Scan for the cell matching the given text and deliver its (x, y) coordinate at center. 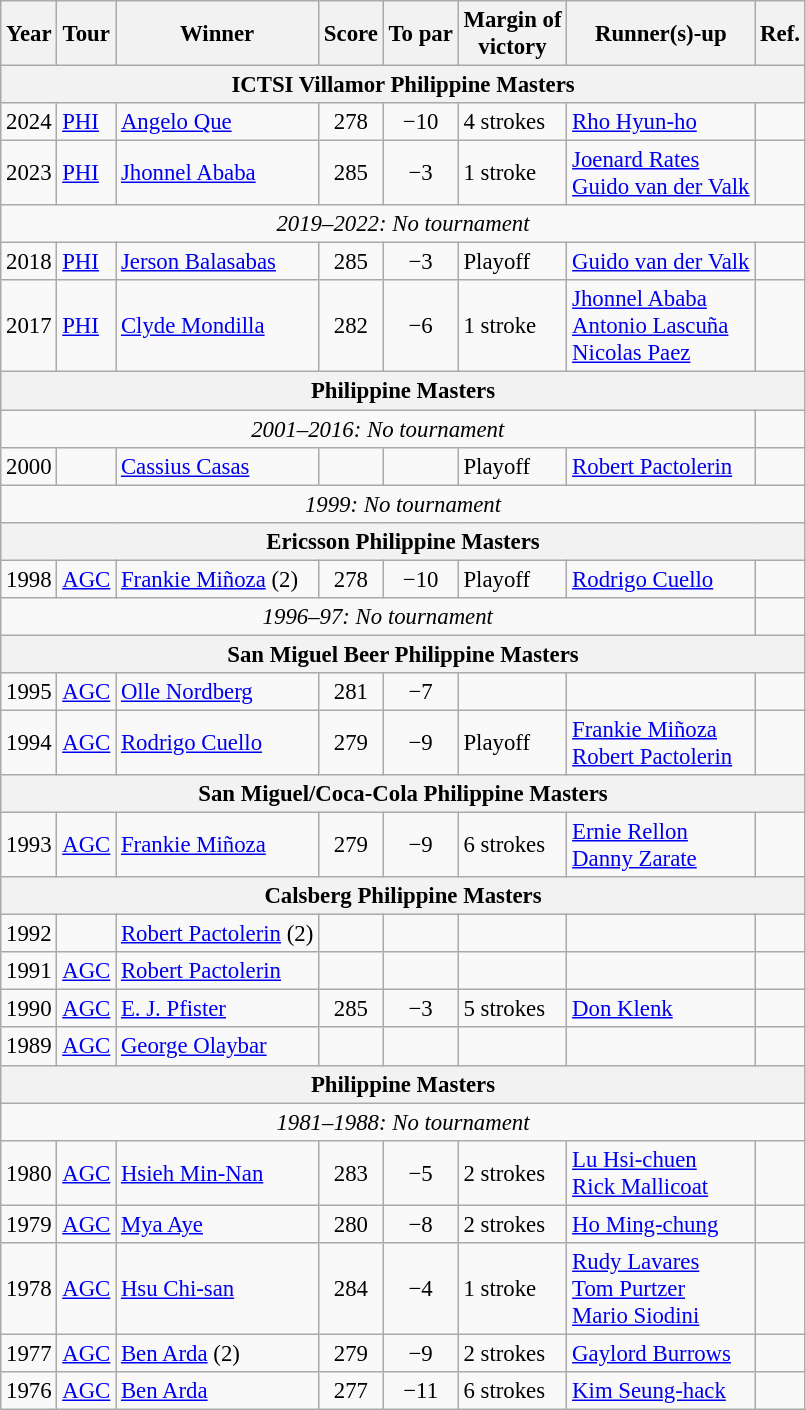
−7 (420, 692)
1994 (29, 742)
Cassius Casas (218, 466)
1999: No tournament (403, 504)
−11 (420, 1391)
ICTSI Villamor Philippine Masters (403, 85)
2024 (29, 122)
E. J. Pfister (218, 1009)
San Miguel/Coca-Cola Philippine Masters (403, 794)
Kim Seung-hack (661, 1391)
Frankie Miñoza (2) (218, 579)
Jerson Balasabas (218, 262)
1995 (29, 692)
Hsieh Min-Nan (218, 1172)
−8 (420, 1224)
Winner (218, 34)
Rudy Lavares Tom Purtzer Mario Siodini (661, 1289)
Ho Ming-chung (661, 1224)
Frankie Miñoza (218, 846)
−4 (420, 1289)
Year (29, 34)
George Olaybar (218, 1047)
Angelo Que (218, 122)
284 (352, 1289)
Margin ofvictory (512, 34)
1980 (29, 1172)
1992 (29, 934)
Hsu Chi-san (218, 1289)
To par (420, 34)
2019–2022: No tournament (403, 224)
1998 (29, 579)
1978 (29, 1289)
Mya Aye (218, 1224)
Frankie Miñoza Robert Pactolerin (661, 742)
1993 (29, 846)
Rho Hyun-ho (661, 122)
Jhonnel Ababa Antonio Lascuña Nicolas Paez (661, 326)
−6 (420, 326)
5 strokes (512, 1009)
1996–97: No tournament (378, 617)
Runner(s)-up (661, 34)
Ernie Rellon Danny Zarate (661, 846)
1991 (29, 971)
Joenard Rates Guido van der Valk (661, 174)
2018 (29, 262)
1981–1988: No tournament (403, 1122)
2017 (29, 326)
4 strokes (512, 122)
Jhonnel Ababa (218, 174)
Lu Hsi-chuen Rick Mallicoat (661, 1172)
Ben Arda (218, 1391)
Ben Arda (2) (218, 1353)
Score (352, 34)
1990 (29, 1009)
283 (352, 1172)
2023 (29, 174)
277 (352, 1391)
2000 (29, 466)
280 (352, 1224)
Gaylord Burrows (661, 1353)
Olle Nordberg (218, 692)
1977 (29, 1353)
Calsberg Philippine Masters (403, 896)
1979 (29, 1224)
Tour (86, 34)
Robert Pactolerin (2) (218, 934)
281 (352, 692)
−5 (420, 1172)
Don Klenk (661, 1009)
Clyde Mondilla (218, 326)
282 (352, 326)
San Miguel Beer Philippine Masters (403, 654)
1989 (29, 1047)
2001–2016: No tournament (378, 429)
Guido van der Valk (661, 262)
Ericsson Philippine Masters (403, 541)
1976 (29, 1391)
Ref. (780, 34)
